Provide the [X, Y] coordinate of the cell's center where the given text is located.  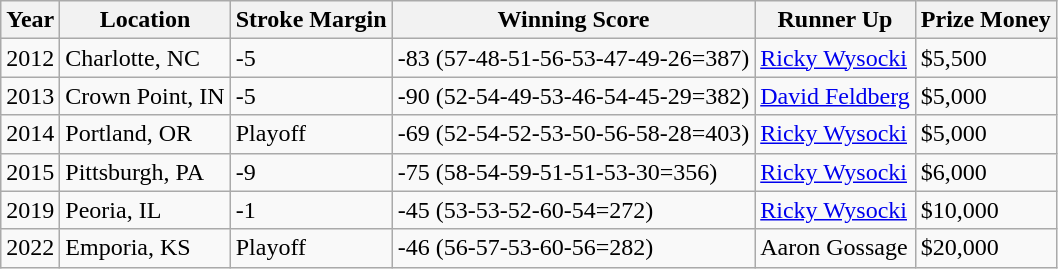
-83 (57-48-51-56-53-47-49-26=387) [574, 58]
-90 (52-54-49-53-46-54-45-29=382) [574, 96]
$10,000 [986, 210]
Crown Point, IN [145, 96]
$20,000 [986, 248]
$6,000 [986, 172]
Location [145, 20]
2013 [30, 96]
-46 (56-57-53-60-56=282) [574, 248]
2014 [30, 134]
Runner Up [836, 20]
Portland, OR [145, 134]
Emporia, KS [145, 248]
-75 (58-54-59-51-51-53-30=356) [574, 172]
2012 [30, 58]
Aaron Gossage [836, 248]
-9 [311, 172]
-45 (53-53-52-60-54=272) [574, 210]
Charlotte, NC [145, 58]
-69 (52-54-52-53-50-56-58-28=403) [574, 134]
2015 [30, 172]
Winning Score [574, 20]
Stroke Margin [311, 20]
Peoria, IL [145, 210]
David Feldberg [836, 96]
2019 [30, 210]
$5,500 [986, 58]
2022 [30, 248]
-1 [311, 210]
Prize Money [986, 20]
Year [30, 20]
Pittsburgh, PA [145, 172]
